Output the (X, Y) coordinate of the center of the cell containing the given text.  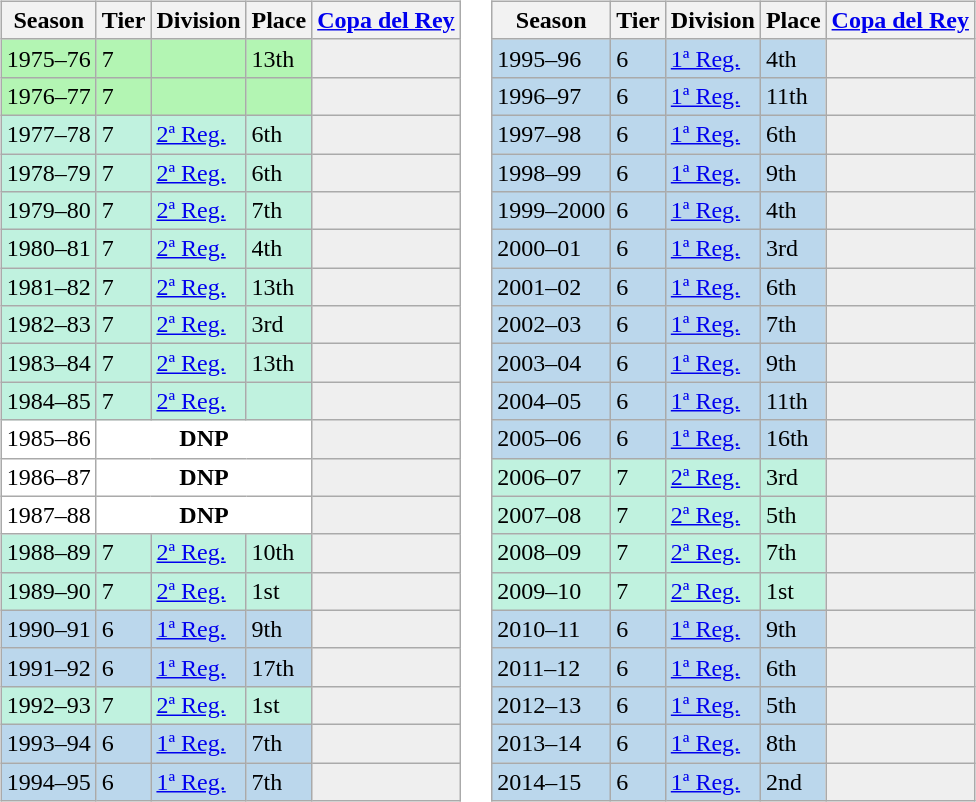
1997–98 (552, 134)
1996–97 (552, 96)
2001–02 (552, 287)
1986–87 (48, 477)
1984–85 (48, 401)
1993–94 (48, 743)
2005–06 (552, 439)
8th (793, 743)
1999–2000 (552, 211)
1983–84 (48, 363)
1987–88 (48, 515)
2004–05 (552, 401)
2014–15 (552, 781)
1980–81 (48, 249)
1978–79 (48, 173)
2011–12 (552, 667)
1977–78 (48, 134)
1982–83 (48, 325)
2013–14 (552, 743)
2012–13 (552, 705)
1992–93 (48, 705)
1981–82 (48, 287)
2007–08 (552, 515)
2nd (793, 781)
1990–91 (48, 629)
2006–07 (552, 477)
2000–01 (552, 249)
1975–76 (48, 58)
1995–96 (552, 58)
10th (279, 553)
2009–10 (552, 591)
17th (279, 667)
2003–04 (552, 363)
2002–03 (552, 325)
1976–77 (48, 96)
1989–90 (48, 591)
1988–89 (48, 553)
1998–99 (552, 173)
1985–86 (48, 439)
16th (793, 439)
2010–11 (552, 629)
1991–92 (48, 667)
1979–80 (48, 211)
2008–09 (552, 553)
1994–95 (48, 781)
